Pinpoint the cell where the given text exists, returning its (x, y) midpoint coordinate. 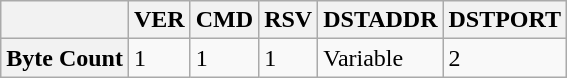
RSV (288, 20)
Variable (380, 58)
Byte Count (65, 58)
CMD (224, 20)
VER (159, 20)
DSTADDR (380, 20)
DSTPORT (505, 20)
2 (505, 58)
